From the cell containing the given text, extract its center point as [x, y] coordinate. 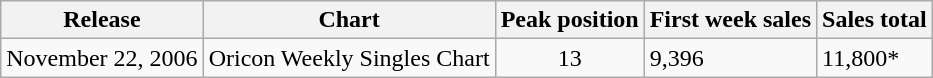
Oricon Weekly Singles Chart [349, 58]
Sales total [875, 20]
First week sales [730, 20]
13 [570, 58]
Peak position [570, 20]
Release [102, 20]
9,396 [730, 58]
November 22, 2006 [102, 58]
11,800* [875, 58]
Chart [349, 20]
